Return (X, Y) of the center of cell containing provided text 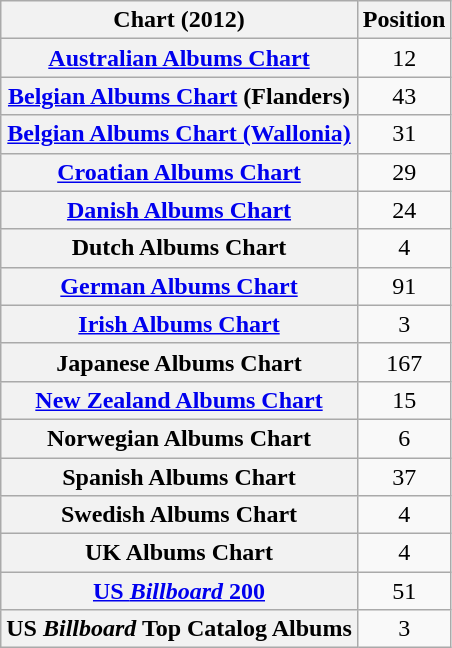
43 (404, 96)
Belgian Albums Chart (Wallonia) (180, 134)
31 (404, 134)
Chart (2012) (180, 20)
Dutch Albums Chart (180, 248)
Croatian Albums Chart (180, 172)
German Albums Chart (180, 286)
Position (404, 20)
Belgian Albums Chart (Flanders) (180, 96)
US Billboard Top Catalog Albums (180, 629)
167 (404, 362)
29 (404, 172)
Australian Albums Chart (180, 58)
Swedish Albums Chart (180, 515)
US Billboard 200 (180, 591)
Danish Albums Chart (180, 210)
51 (404, 591)
6 (404, 438)
91 (404, 286)
24 (404, 210)
Spanish Albums Chart (180, 477)
Japanese Albums Chart (180, 362)
Norwegian Albums Chart (180, 438)
12 (404, 58)
New Zealand Albums Chart (180, 400)
15 (404, 400)
37 (404, 477)
Irish Albums Chart (180, 324)
UK Albums Chart (180, 553)
